Detect which cell encompasses the target text, then output its (x, y) center coordinate. 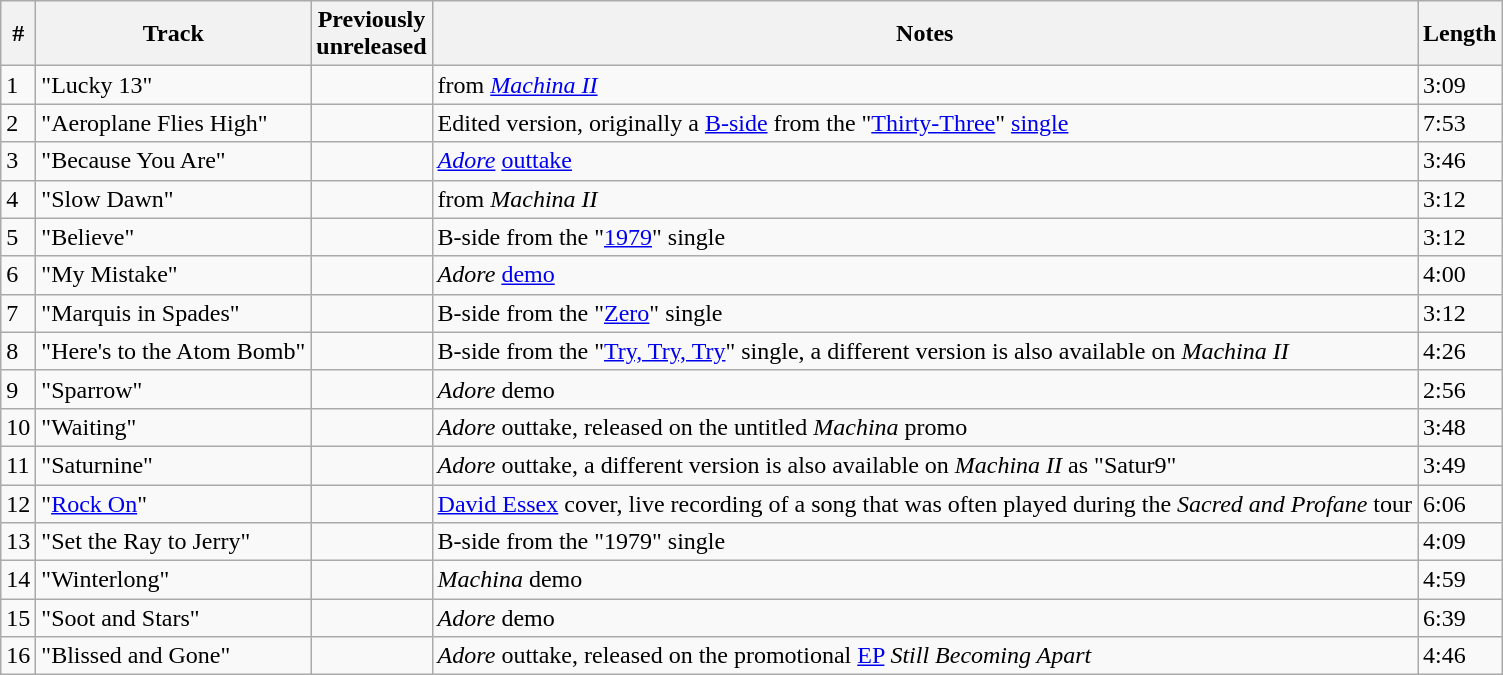
Track (174, 34)
5 (18, 237)
4:46 (1460, 656)
"My Mistake" (174, 275)
11 (18, 465)
B-side from the "Zero" single (924, 313)
3:49 (1460, 465)
4:00 (1460, 275)
Adore outtake, a different version is also available on Machina II as "Satur9" (924, 465)
"Soot and Stars" (174, 618)
David Essex cover, live recording of a song that was often played during the Sacred and Profane tour (924, 503)
8 (18, 351)
7:53 (1460, 123)
"Aeroplane Flies High" (174, 123)
"Rock On" (174, 503)
6 (18, 275)
B-side from the "Try, Try, Try" single, a different version is also available on Machina II (924, 351)
3 (18, 161)
16 (18, 656)
14 (18, 580)
"Here's to the Atom Bomb" (174, 351)
10 (18, 427)
Adore outtake, released on the untitled Machina promo (924, 427)
2 (18, 123)
"Blissed and Gone" (174, 656)
"Sparrow" (174, 389)
"Lucky 13" (174, 85)
7 (18, 313)
6:39 (1460, 618)
4:26 (1460, 351)
4 (18, 199)
9 (18, 389)
Adore outtake, released on the promotional EP Still Becoming Apart (924, 656)
Previouslyunreleased (372, 34)
# (18, 34)
"Believe" (174, 237)
"Slow Dawn" (174, 199)
12 (18, 503)
"Set the Ray to Jerry" (174, 542)
4:59 (1460, 580)
Edited version, originally a B-side from the "Thirty-Three" single (924, 123)
"Marquis in Spades" (174, 313)
15 (18, 618)
Adore outtake (924, 161)
"Winterlong" (174, 580)
2:56 (1460, 389)
3:09 (1460, 85)
Machina demo (924, 580)
6:06 (1460, 503)
"Waiting" (174, 427)
4:09 (1460, 542)
13 (18, 542)
"Because You Are" (174, 161)
3:48 (1460, 427)
Notes (924, 34)
Length (1460, 34)
1 (18, 85)
"Saturnine" (174, 465)
3:46 (1460, 161)
